Search for the cell housing the specified text and yield its [x, y] center coordinate. 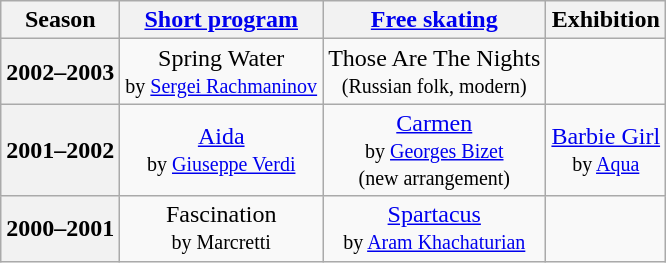
Short program [222, 20]
Exhibition [606, 20]
Fascination by Marcretti [222, 228]
2000–2001 [60, 228]
Spring Water by Sergei Rachmaninov [222, 72]
2001–2002 [60, 150]
Those Are The Nights (Russian folk, modern) [434, 72]
Carmen by Georges Bizet (new arrangement) [434, 150]
Season [60, 20]
2002–2003 [60, 72]
Barbie Girl by Aqua [606, 150]
Aida by Giuseppe Verdi [222, 150]
Free skating [434, 20]
Spartacus by Aram Khachaturian [434, 228]
